Identify which cell holds the provided text, then report its [X, Y] central coordinate. 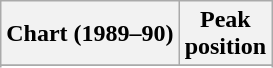
Chart (1989–90) [90, 34]
Peakposition [225, 34]
